Locate the cell with the specified text and output its (x, y) center coordinate. 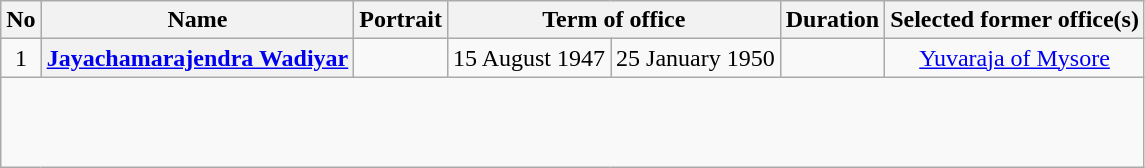
1 (21, 58)
No (21, 20)
Selected former office(s) (1015, 20)
Portrait (401, 20)
Term of office (614, 20)
25 January 1950 (696, 58)
Jayachamarajendra Wadiyar (198, 58)
15 August 1947 (528, 58)
Duration (832, 20)
Yuvaraja of Mysore (1015, 58)
Name (198, 20)
